Scan for the cell matching the given text and deliver its (x, y) coordinate at center. 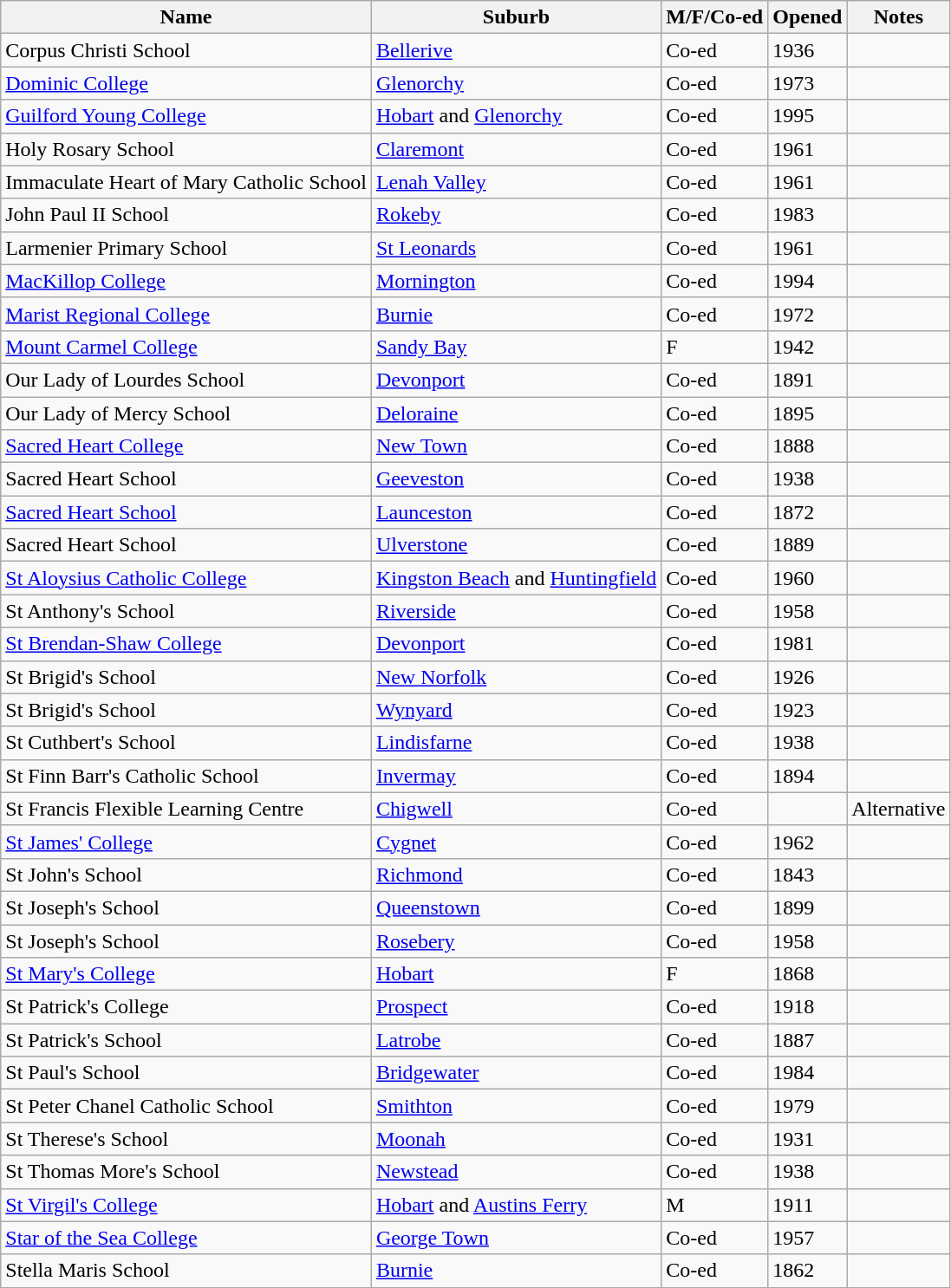
1995 (808, 116)
Deloraine (516, 413)
St Virgil's College (186, 1205)
Invermay (516, 776)
Mornington (516, 281)
1862 (808, 1271)
St Cuthbert's School (186, 743)
Star of the Sea College (186, 1238)
Hobart (516, 974)
1923 (808, 710)
Bellerive (516, 50)
1981 (808, 644)
Holy Rosary School (186, 149)
1983 (808, 215)
1868 (808, 974)
George Town (516, 1238)
St Finn Barr's Catholic School (186, 776)
St Thomas More's School (186, 1172)
Launceston (516, 512)
Bridgewater (516, 1073)
Ulverstone (516, 545)
1891 (808, 380)
Rokeby (516, 215)
Corpus Christi School (186, 50)
Kingston Beach and Huntingfield (516, 578)
Hobart and Glenorchy (516, 116)
Lindisfarne (516, 743)
1931 (808, 1139)
1960 (808, 578)
1872 (808, 512)
Chigwell (516, 809)
1888 (808, 446)
1889 (808, 545)
Rosebery (516, 940)
1911 (808, 1205)
1894 (808, 776)
Larmenier Primary School (186, 248)
Smithton (516, 1106)
Sacred Heart College (186, 446)
1972 (808, 314)
M (714, 1205)
St Aloysius Catholic College (186, 578)
Moonah (516, 1139)
Stella Maris School (186, 1271)
Alternative (898, 809)
New Town (516, 446)
Wynyard (516, 710)
St Leonards (516, 248)
1918 (808, 1007)
1895 (808, 413)
Suburb (516, 17)
Glenorchy (516, 83)
Guilford Young College (186, 116)
St Brendan-Shaw College (186, 644)
Our Lady of Mercy School (186, 413)
St Francis Flexible Learning Centre (186, 809)
1887 (808, 1040)
Our Lady of Lourdes School (186, 380)
1979 (808, 1106)
1926 (808, 677)
Claremont (516, 149)
Hobart and Austins Ferry (516, 1205)
Mount Carmel College (186, 347)
1962 (808, 842)
St Anthony's School (186, 611)
M/F/Co-ed (714, 17)
1994 (808, 281)
St John's School (186, 875)
St Patrick's School (186, 1040)
Cygnet (516, 842)
Notes (898, 17)
Opened (808, 17)
Riverside (516, 611)
Name (186, 17)
St Mary's College (186, 974)
St Therese's School (186, 1139)
John Paul II School (186, 215)
St Peter Chanel Catholic School (186, 1106)
1973 (808, 83)
New Norfolk (516, 677)
Latrobe (516, 1040)
St Paul's School (186, 1073)
1957 (808, 1238)
Prospect (516, 1007)
Geeveston (516, 479)
Lenah Valley (516, 182)
St Patrick's College (186, 1007)
MacKillop College (186, 281)
Marist Regional College (186, 314)
Richmond (516, 875)
1843 (808, 875)
Sandy Bay (516, 347)
Dominic College (186, 83)
Immaculate Heart of Mary Catholic School (186, 182)
1899 (808, 907)
1936 (808, 50)
1942 (808, 347)
St James' College (186, 842)
Newstead (516, 1172)
1984 (808, 1073)
Queenstown (516, 907)
